Return [x, y] of the center of cell containing provided text 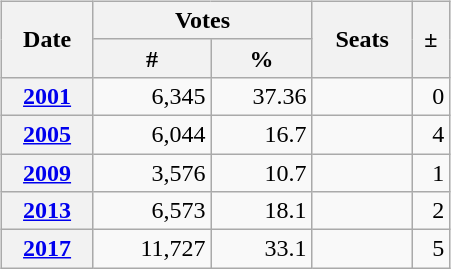
11,727 [152, 249]
± [431, 39]
5 [431, 249]
2009 [47, 173]
10.7 [262, 173]
# [152, 58]
6,044 [152, 134]
0 [431, 96]
1 [431, 173]
2013 [47, 211]
18.1 [262, 211]
Seats [362, 39]
2005 [47, 134]
Votes [202, 20]
Date [47, 39]
3,576 [152, 173]
37.36 [262, 96]
33.1 [262, 249]
16.7 [262, 134]
4 [431, 134]
% [262, 58]
6,573 [152, 211]
2001 [47, 96]
6,345 [152, 96]
2 [431, 211]
2017 [47, 249]
